Pinpoint the cell where the given text exists, returning its (x, y) midpoint coordinate. 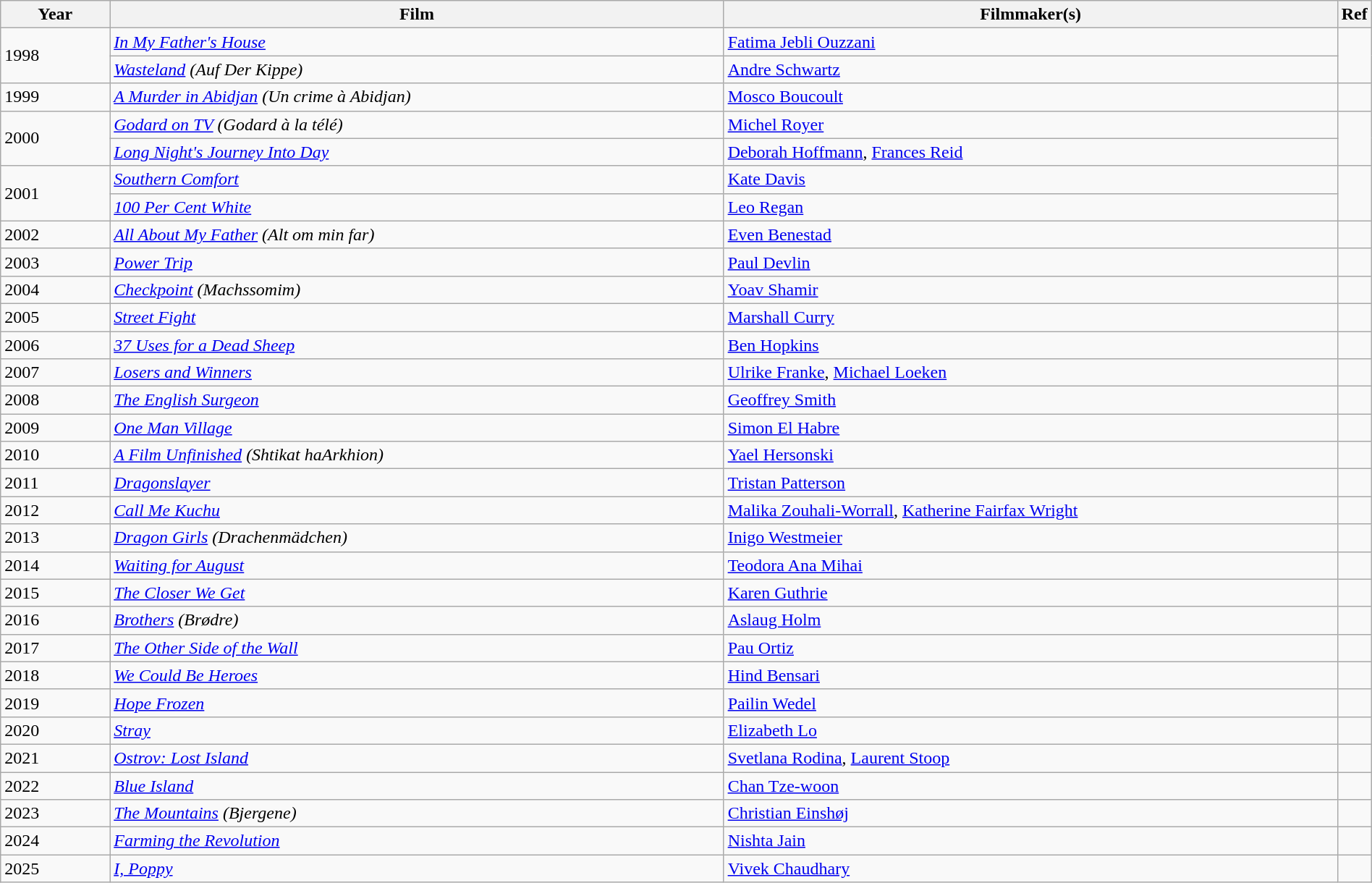
Aslaug Holm (1030, 620)
Fatima Jebli Ouzzani (1030, 42)
One Man Village (417, 428)
Ulrike Franke, Michael Loeken (1030, 373)
Dragon Girls (Drachenmädchen) (417, 538)
Vivek Chaudhary (1030, 869)
Dragonslayer (417, 483)
Yael Hersonski (1030, 455)
Ref (1355, 14)
Mosco Boucoult (1030, 97)
2021 (55, 758)
2007 (55, 373)
Long Night's Journey Into Day (417, 152)
Checkpoint (Machssomim) (417, 290)
Street Fight (417, 317)
Hind Bensari (1030, 675)
2015 (55, 593)
Malika Zouhali-Worrall, Katherine Fairfax Wright (1030, 510)
Farming the Revolution (417, 841)
Svetlana Rodina, Laurent Stoop (1030, 758)
Stray (417, 730)
Yoav Shamir (1030, 290)
2018 (55, 675)
Christian Einshøj (1030, 814)
Brothers (Brødre) (417, 620)
A Film Unfinished (Shtikat haArkhion) (417, 455)
Karen Guthrie (1030, 593)
2006 (55, 345)
2001 (55, 193)
Marshall Curry (1030, 317)
The Closer We Get (417, 593)
Call Me Kuchu (417, 510)
Elizabeth Lo (1030, 730)
2024 (55, 841)
2004 (55, 290)
Southern Comfort (417, 179)
2005 (55, 317)
Godard on TV (Godard à la télé) (417, 124)
Andre Schwartz (1030, 69)
2016 (55, 620)
Even Benestad (1030, 235)
A Murder in Abidjan (Un crime à Abidjan) (417, 97)
The Other Side of the Wall (417, 648)
Wasteland (Auf Der Kippe) (417, 69)
Teodora Ana Mihai (1030, 565)
1999 (55, 97)
Michel Royer (1030, 124)
All About My Father (Alt om min far) (417, 235)
Inigo Westmeier (1030, 538)
2025 (55, 869)
Leo Regan (1030, 207)
I, Poppy (417, 869)
2017 (55, 648)
Film (417, 14)
Kate Davis (1030, 179)
Pau Ortiz (1030, 648)
2000 (55, 138)
Year (55, 14)
Tristan Patterson (1030, 483)
Power Trip (417, 262)
2010 (55, 455)
In My Father's House (417, 42)
2022 (55, 785)
Ostrov: Lost Island (417, 758)
2008 (55, 400)
Filmmaker(s) (1030, 14)
Simon El Habre (1030, 428)
2011 (55, 483)
37 Uses for a Dead Sheep (417, 345)
2013 (55, 538)
Hope Frozen (417, 703)
The Mountains (Bjergene) (417, 814)
Nishta Jain (1030, 841)
2009 (55, 428)
2003 (55, 262)
Losers and Winners (417, 373)
2019 (55, 703)
Geoffrey Smith (1030, 400)
2023 (55, 814)
100 Per Cent White (417, 207)
Ben Hopkins (1030, 345)
2012 (55, 510)
Pailin Wedel (1030, 703)
1998 (55, 56)
We Could Be Heroes (417, 675)
Paul Devlin (1030, 262)
The English Surgeon (417, 400)
Blue Island (417, 785)
Chan Tze-woon (1030, 785)
2020 (55, 730)
2002 (55, 235)
Deborah Hoffmann, Frances Reid (1030, 152)
2014 (55, 565)
Waiting for August (417, 565)
